Detect which cell encompasses the target text, then output its (X, Y) center coordinate. 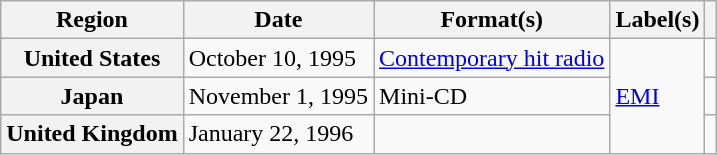
United Kingdom (92, 134)
Contemporary hit radio (492, 58)
Mini-CD (492, 96)
November 1, 1995 (278, 96)
January 22, 1996 (278, 134)
Date (278, 20)
EMI (658, 96)
Japan (92, 96)
Format(s) (492, 20)
United States (92, 58)
Label(s) (658, 20)
Region (92, 20)
October 10, 1995 (278, 58)
